Search for the cell housing the specified text and yield its (x, y) center coordinate. 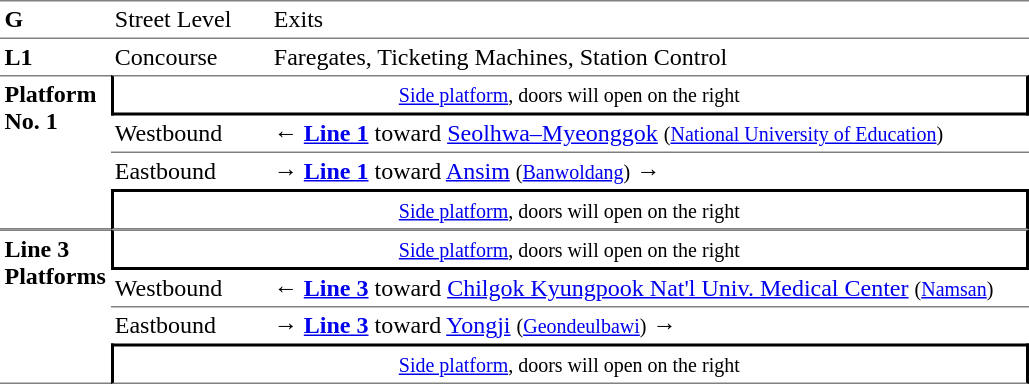
→ Line 1 toward Ansim (Banwoldang) → (648, 171)
Faregates, Ticketing Machines, Station Control (648, 57)
Exits (648, 20)
← Line 1 toward Seolhwa–Myeonggok (National University of Education) (648, 135)
← Line 3 toward Chilgok Kyungpook Nat'l Univ. Medical Center (Namsan) (648, 289)
Line 3Platforms (55, 307)
Platform No. 1 (55, 152)
Concourse (190, 57)
→ Line 3 toward Yongji (Geondeulbawi) → (648, 326)
G (55, 20)
Street Level (190, 20)
L1 (55, 57)
